Output the (x, y) coordinate of the center of the cell containing the given text.  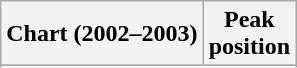
Chart (2002–2003) (102, 34)
Peakposition (249, 34)
